For the text-containing cell, return its midpoint in (X, Y) coordinate format. 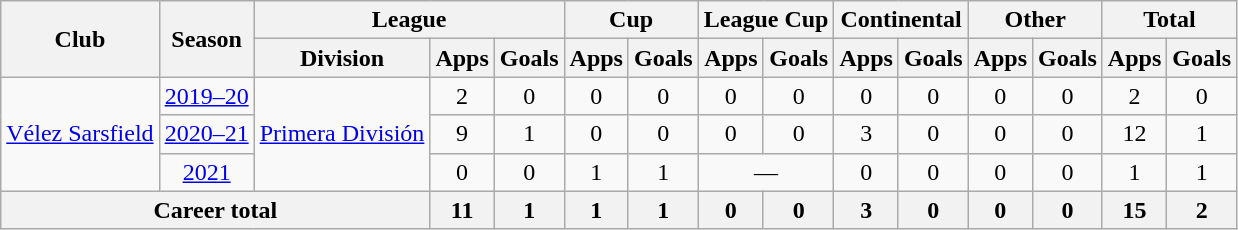
Career total (216, 210)
Division (342, 58)
2021 (206, 172)
League Cup (766, 20)
Vélez Sarsfield (80, 134)
2020–21 (206, 134)
League (409, 20)
Primera División (342, 134)
— (766, 172)
12 (1134, 134)
Cup (631, 20)
9 (462, 134)
Other (1035, 20)
15 (1134, 210)
11 (462, 210)
2019–20 (206, 96)
Club (80, 39)
Continental (901, 20)
Season (206, 39)
Total (1169, 20)
